From the cell containing the given text, extract its center point as [X, Y] coordinate. 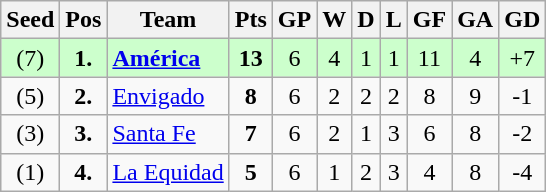
Seed [30, 20]
(7) [30, 58]
Pos [84, 20]
La Equidad [168, 172]
Pts [250, 20]
GA [476, 20]
GP [294, 20]
11 [429, 58]
GD [522, 20]
1. [84, 58]
(1) [30, 172]
2. [84, 96]
-4 [522, 172]
-1 [522, 96]
Envigado [168, 96]
Team [168, 20]
13 [250, 58]
9 [476, 96]
Santa Fe [168, 134]
GF [429, 20]
+7 [522, 58]
5 [250, 172]
(3) [30, 134]
(5) [30, 96]
7 [250, 134]
4. [84, 172]
D [366, 20]
3. [84, 134]
América [168, 58]
-2 [522, 134]
W [334, 20]
L [394, 20]
